Identify which cell holds the provided text, then report its (x, y) central coordinate. 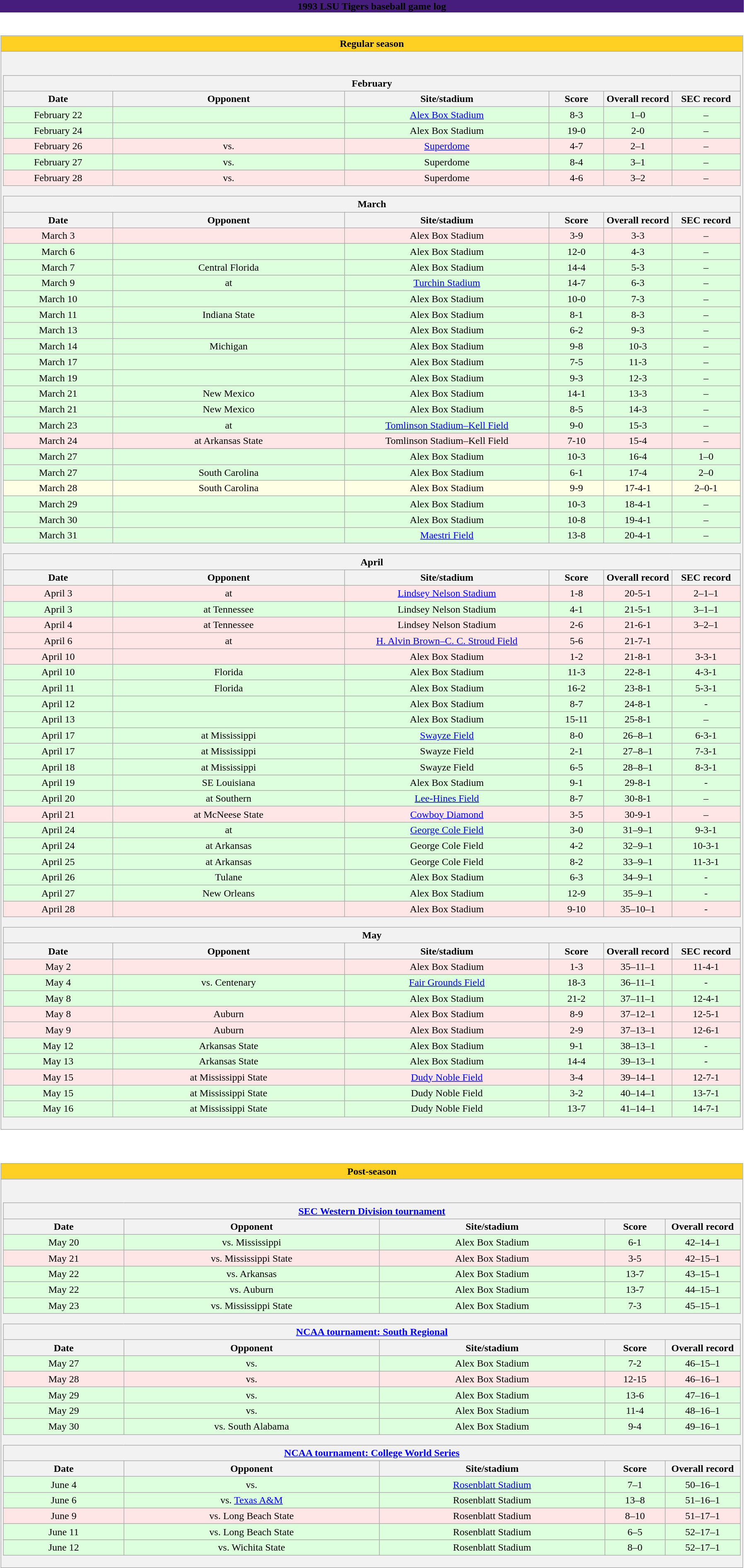
22-8-1 (638, 672)
18-3 (577, 983)
21-2 (577, 998)
April 21 (58, 814)
19-4-1 (638, 520)
1-8 (577, 594)
26–8–1 (638, 735)
14-7-1 (706, 1109)
March 29 (58, 504)
February 28 (58, 178)
2-1 (577, 751)
March 10 (58, 299)
Central Florida (229, 267)
9-0 (577, 425)
vs. Centenary (229, 983)
4-7 (577, 146)
21-7-1 (638, 641)
March 13 (58, 330)
SE Louisiana (229, 783)
35–10–1 (638, 909)
43–15–1 (703, 1274)
6–5 (635, 1532)
31–9–1 (638, 830)
8-1 (577, 315)
9-8 (577, 346)
H. Alvin Brown–C. C. Stroud Field (447, 641)
8-4 (577, 162)
2-0 (638, 131)
12-6-1 (706, 1030)
2-9 (577, 1030)
44–15–1 (703, 1290)
8-5 (577, 409)
15-3 (638, 425)
37–12–1 (638, 1014)
21-8-1 (638, 657)
13-7-1 (706, 1093)
35–11–1 (638, 967)
3–2 (638, 178)
7-5 (577, 362)
20-4-1 (638, 536)
16-2 (577, 688)
March 17 (58, 362)
4-2 (577, 846)
May 23 (64, 1306)
May 4 (58, 983)
May 28 (64, 1379)
37–11–1 (638, 998)
3-4 (577, 1077)
8-2 (577, 862)
20-5-1 (638, 594)
8–10 (635, 1516)
April 25 (58, 862)
4-1 (577, 609)
3–2–1 (706, 625)
10-0 (577, 299)
13-3 (638, 393)
March 23 (58, 425)
March 14 (58, 346)
Tulane (229, 877)
vs. Mississippi (252, 1242)
14-7 (577, 283)
14-1 (577, 393)
33–9–1 (638, 862)
12-5-1 (706, 1014)
April 26 (58, 877)
April 18 (58, 767)
40–14–1 (638, 1093)
April 28 (58, 909)
vs. Auburn (252, 1290)
32–9–1 (638, 846)
11-3-1 (706, 862)
February (372, 83)
23-8-1 (638, 688)
April 11 (58, 688)
29-8-1 (638, 783)
2-6 (577, 625)
15-4 (638, 441)
13-8 (577, 536)
8-9 (577, 1014)
May 16 (58, 1109)
9-9 (577, 488)
12-0 (577, 252)
10-8 (577, 520)
50–16–1 (703, 1484)
25-8-1 (638, 720)
at Southern (229, 798)
vs. Arkansas (252, 1274)
42–14–1 (703, 1242)
2–0 (706, 473)
May 27 (64, 1363)
30-9-1 (638, 814)
3-3 (638, 236)
34–9–1 (638, 877)
June 9 (64, 1516)
17-4-1 (638, 488)
21-5-1 (638, 609)
March 31 (58, 536)
6-5 (577, 767)
March 3 (58, 236)
April (372, 562)
5-6 (577, 641)
39–14–1 (638, 1077)
March 28 (58, 488)
vs. South Alabama (252, 1427)
February 24 (58, 131)
6-3-1 (706, 735)
41–14–1 (638, 1109)
2–1 (638, 146)
4-3-1 (706, 672)
30-8-1 (638, 798)
April 13 (58, 720)
5-3-1 (706, 688)
12-15 (635, 1379)
April 12 (58, 704)
1-2 (577, 657)
13–8 (635, 1500)
March 11 (58, 315)
36–11–1 (638, 983)
Maestri Field (447, 536)
June 4 (64, 1484)
13-6 (635, 1395)
1993 LSU Tigers baseball game log (372, 6)
16-4 (638, 457)
March 7 (58, 267)
10-3-1 (706, 846)
51–17–1 (703, 1516)
6-2 (577, 330)
February 22 (58, 115)
4-3 (638, 252)
42–15–1 (703, 1258)
April 27 (58, 893)
38–13–1 (638, 1046)
May 13 (58, 1061)
March 30 (58, 520)
14-3 (638, 409)
51–16–1 (703, 1500)
7-2 (635, 1363)
2–1–1 (706, 594)
NCAA tournament: College World Series (372, 1453)
7-3-1 (706, 751)
April 20 (58, 798)
9-3-1 (706, 830)
June 6 (64, 1500)
March 9 (58, 283)
vs. Wichita State (252, 1547)
9-10 (577, 909)
47–16–1 (703, 1395)
April 19 (58, 783)
21-6-1 (638, 625)
39–13–1 (638, 1061)
June 11 (64, 1532)
27–8–1 (638, 751)
April 4 (58, 625)
May (372, 935)
Regular season (372, 44)
May 9 (58, 1030)
28–8–1 (638, 767)
March 24 (58, 441)
7–1 (635, 1484)
February 27 (58, 162)
June 12 (64, 1547)
3–1–1 (706, 609)
12-7-1 (706, 1077)
May 2 (58, 967)
35–9–1 (638, 893)
12-4-1 (706, 998)
19-0 (577, 131)
New Orleans (229, 893)
2–0-1 (706, 488)
11-4 (635, 1410)
3-9 (577, 236)
Turchin Stadium (447, 283)
37–13–1 (638, 1030)
Michigan (229, 346)
vs. Texas A&M (252, 1500)
49–16–1 (703, 1427)
3-0 (577, 830)
4-6 (577, 178)
Lee-Hines Field (447, 798)
March (372, 204)
May 20 (64, 1242)
8–0 (635, 1547)
45–15–1 (703, 1306)
5-3 (638, 267)
SEC Western Division tournament (372, 1211)
48–16–1 (703, 1410)
May 30 (64, 1427)
Post-season (372, 1171)
8-0 (577, 735)
1-3 (577, 967)
April 6 (58, 641)
46–16–1 (703, 1379)
May 21 (64, 1258)
46–15–1 (703, 1363)
15-11 (577, 720)
Cowboy Diamond (447, 814)
3-3-1 (706, 657)
11-4-1 (706, 967)
Fair Grounds Field (447, 983)
at Arkansas State (229, 441)
March 6 (58, 252)
17-4 (638, 473)
9-4 (635, 1427)
3–1 (638, 162)
18-4-1 (638, 504)
24-8-1 (638, 704)
February 26 (58, 146)
7-10 (577, 441)
3-2 (577, 1093)
12-3 (638, 378)
May 12 (58, 1046)
March 19 (58, 378)
NCAA tournament: South Regional (372, 1332)
Indiana State (229, 315)
at McNeese State (229, 814)
12-9 (577, 893)
8-3-1 (706, 767)
